Find where the given text appears and provide that cell's center as (X, Y) coordinate. 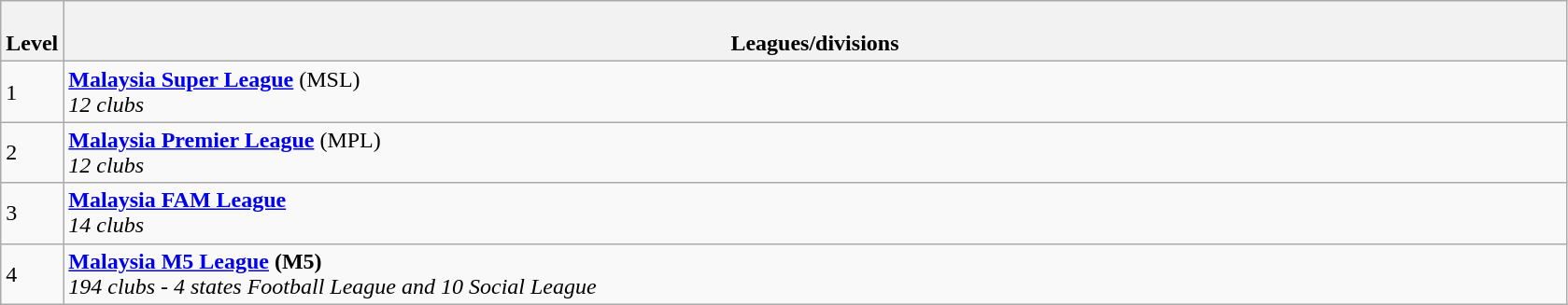
Malaysia Super League (MSL)12 clubs (814, 91)
Malaysia Premier League (MPL)12 clubs (814, 153)
Malaysia M5 League (M5)194 clubs - 4 states Football League and 10 Social League (814, 274)
Level (32, 32)
Leagues/divisions (814, 32)
2 (32, 153)
1 (32, 91)
4 (32, 274)
3 (32, 213)
Malaysia FAM League14 clubs (814, 213)
